Detect which cell encompasses the target text, then output its (X, Y) center coordinate. 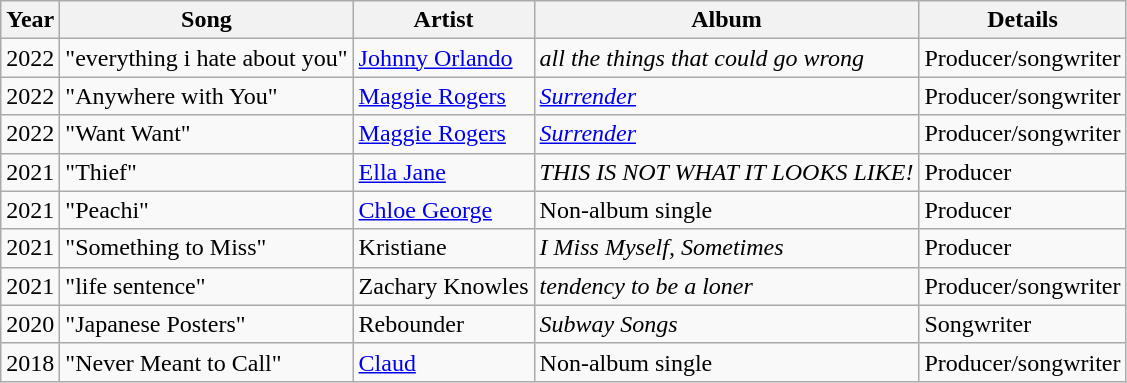
"Japanese Posters" (206, 324)
"Want Want" (206, 134)
Johnny Orlando (444, 58)
"Never Meant to Call" (206, 362)
Song (206, 20)
Rebounder (444, 324)
Ella Jane (444, 172)
2020 (30, 324)
THIS IS NOT WHAT IT LOOKS LIKE! (726, 172)
"Thief" (206, 172)
tendency to be a loner (726, 286)
Kristiane (444, 248)
Claud (444, 362)
Details (1022, 20)
"life sentence" (206, 286)
2018 (30, 362)
"everything i hate about you" (206, 58)
Songwriter (1022, 324)
Zachary Knowles (444, 286)
I Miss Myself, Sometimes (726, 248)
Year (30, 20)
"Something to Miss" (206, 248)
Artist (444, 20)
all the things that could go wrong (726, 58)
"Peachi" (206, 210)
"Anywhere with You" (206, 96)
Subway Songs (726, 324)
Album (726, 20)
Chloe George (444, 210)
